Determine the (X, Y) coordinate at the center of the cell enclosing the given text.  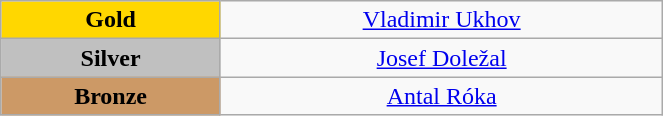
Antal Róka (441, 96)
Silver (111, 58)
Bronze (111, 96)
Gold (111, 20)
Vladimir Ukhov (441, 20)
Josef Doležal (441, 58)
